Detect which cell encompasses the target text, then output its [X, Y] center coordinate. 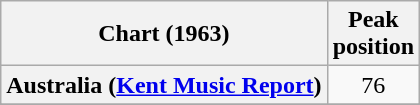
76 [373, 85]
Australia (Kent Music Report) [164, 85]
Chart (1963) [164, 34]
Peakposition [373, 34]
